Locate the cell with the specified text and output its [X, Y] center coordinate. 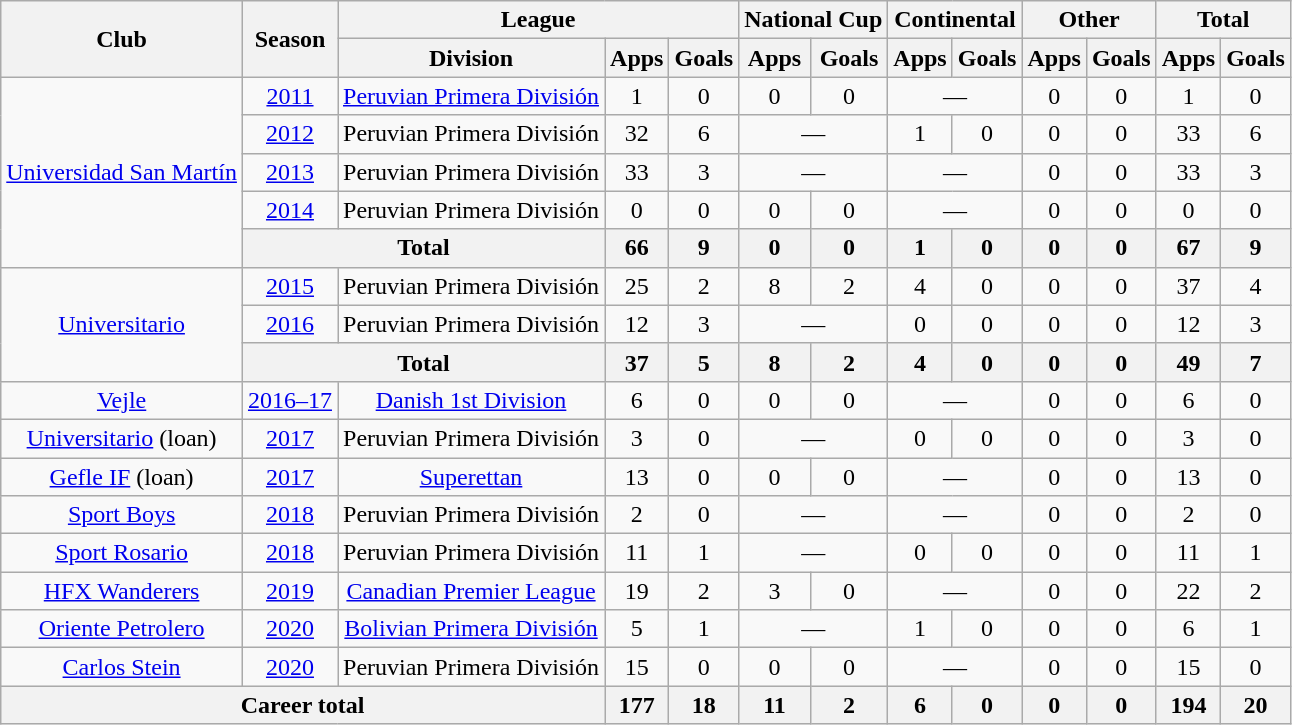
25 [637, 286]
20 [1256, 705]
HFX Wanderers [122, 591]
Universitario (loan) [122, 438]
19 [637, 591]
2016–17 [290, 400]
2011 [290, 96]
Canadian Premier League [472, 591]
National Cup [814, 20]
2012 [290, 134]
7 [1256, 362]
Danish 1st Division [472, 400]
Sport Rosario [122, 553]
2014 [290, 210]
18 [704, 705]
2015 [290, 286]
Continental [955, 20]
Oriente Petrolero [122, 629]
Career total [303, 705]
Superettan [472, 477]
32 [637, 134]
Universitario [122, 324]
Sport Boys [122, 515]
Universidad San Martín [122, 172]
Vejle [122, 400]
2016 [290, 324]
22 [1188, 591]
2013 [290, 172]
Carlos Stein [122, 667]
League [538, 20]
194 [1188, 705]
49 [1188, 362]
Club [122, 39]
177 [637, 705]
67 [1188, 248]
66 [637, 248]
Season [290, 39]
Gefle IF (loan) [122, 477]
Bolivian Primera División [472, 629]
Division [472, 58]
2019 [290, 591]
Other [1089, 20]
